Find where the given text appears and provide that cell's center as (x, y) coordinate. 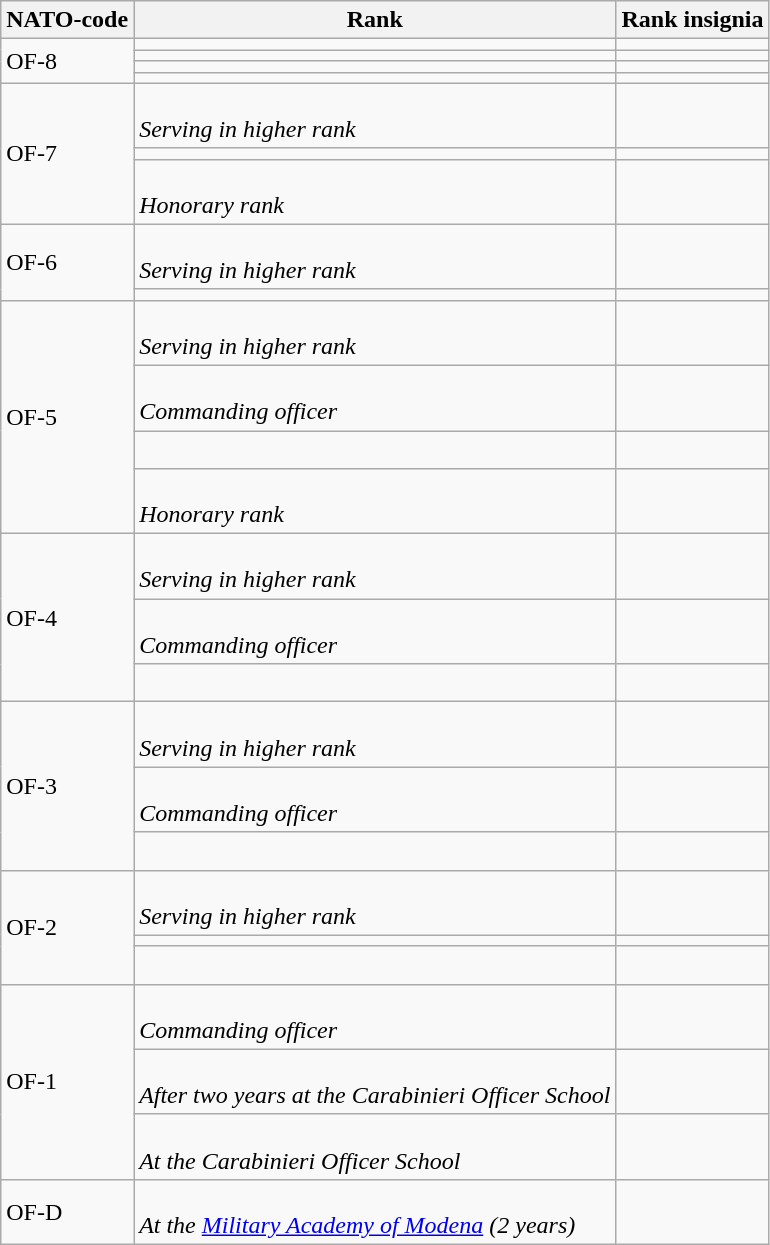
OF-7 (68, 154)
Rank (375, 20)
After two years at the Carabinieri Officer School (375, 1082)
OF-6 (68, 262)
OF-3 (68, 786)
OF-5 (68, 416)
At the Military Academy of Modena (2 years) (375, 1212)
OF-D (68, 1212)
NATO-code (68, 20)
OF-2 (68, 927)
At the Carabinieri Officer School (375, 1146)
OF-8 (68, 61)
OF-1 (68, 1082)
Rank insignia (692, 20)
OF-4 (68, 618)
